Provide the [x, y] coordinate of the cell's center where the given text is located.  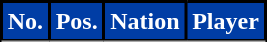
Nation [145, 22]
Player [226, 22]
Pos. [76, 22]
No. [26, 22]
